For the text-containing cell, return its midpoint in (X, Y) coordinate format. 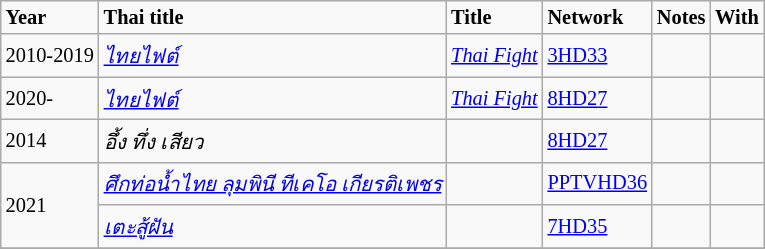
ศึกท่อน้ำไทย ลุมพินี ทีเคโอ เกียรติเพชร (272, 184)
อึ้ง ทึ่ง เสียว (272, 140)
เตะสู้ฝัน (272, 226)
Title (494, 17)
Notes (681, 17)
2020- (50, 98)
With (736, 17)
Year (50, 17)
Network (598, 17)
2021 (50, 204)
Thai title (272, 17)
7HD35 (598, 226)
PPTVHD36 (598, 184)
3HD33 (598, 56)
2014 (50, 140)
2010-2019 (50, 56)
